Search for the cell housing the specified text and yield its (X, Y) center coordinate. 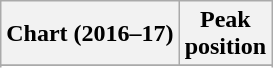
Peakposition (225, 34)
Chart (2016–17) (90, 34)
